Capture the cell that displays the provided text and extract its (x, y) central coordinate. 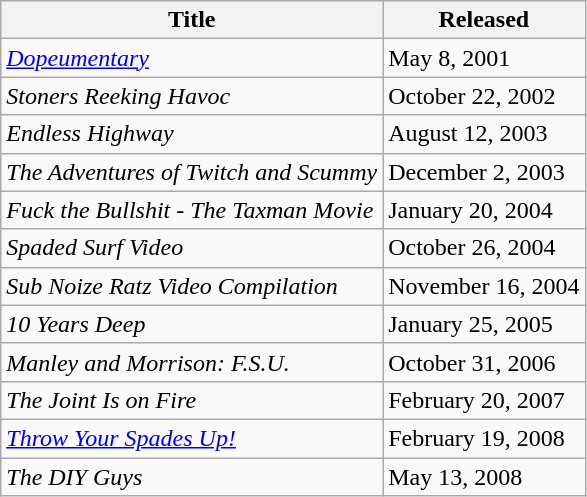
February 20, 2007 (484, 400)
Fuck the Bullshit - The Taxman Movie (192, 210)
Spaded Surf Video (192, 248)
October 31, 2006 (484, 362)
October 22, 2002 (484, 96)
Throw Your Spades Up! (192, 438)
Sub Noize Ratz Video Compilation (192, 286)
The DIY Guys (192, 477)
January 20, 2004 (484, 210)
January 25, 2005 (484, 324)
November 16, 2004 (484, 286)
December 2, 2003 (484, 172)
Manley and Morrison: F.S.U. (192, 362)
Dopeumentary (192, 58)
May 8, 2001 (484, 58)
Title (192, 20)
October 26, 2004 (484, 248)
August 12, 2003 (484, 134)
10 Years Deep (192, 324)
February 19, 2008 (484, 438)
May 13, 2008 (484, 477)
Released (484, 20)
Stoners Reeking Havoc (192, 96)
The Joint Is on Fire (192, 400)
The Adventures of Twitch and Scummy (192, 172)
Endless Highway (192, 134)
